For the text-containing cell, return its midpoint in [x, y] coordinate format. 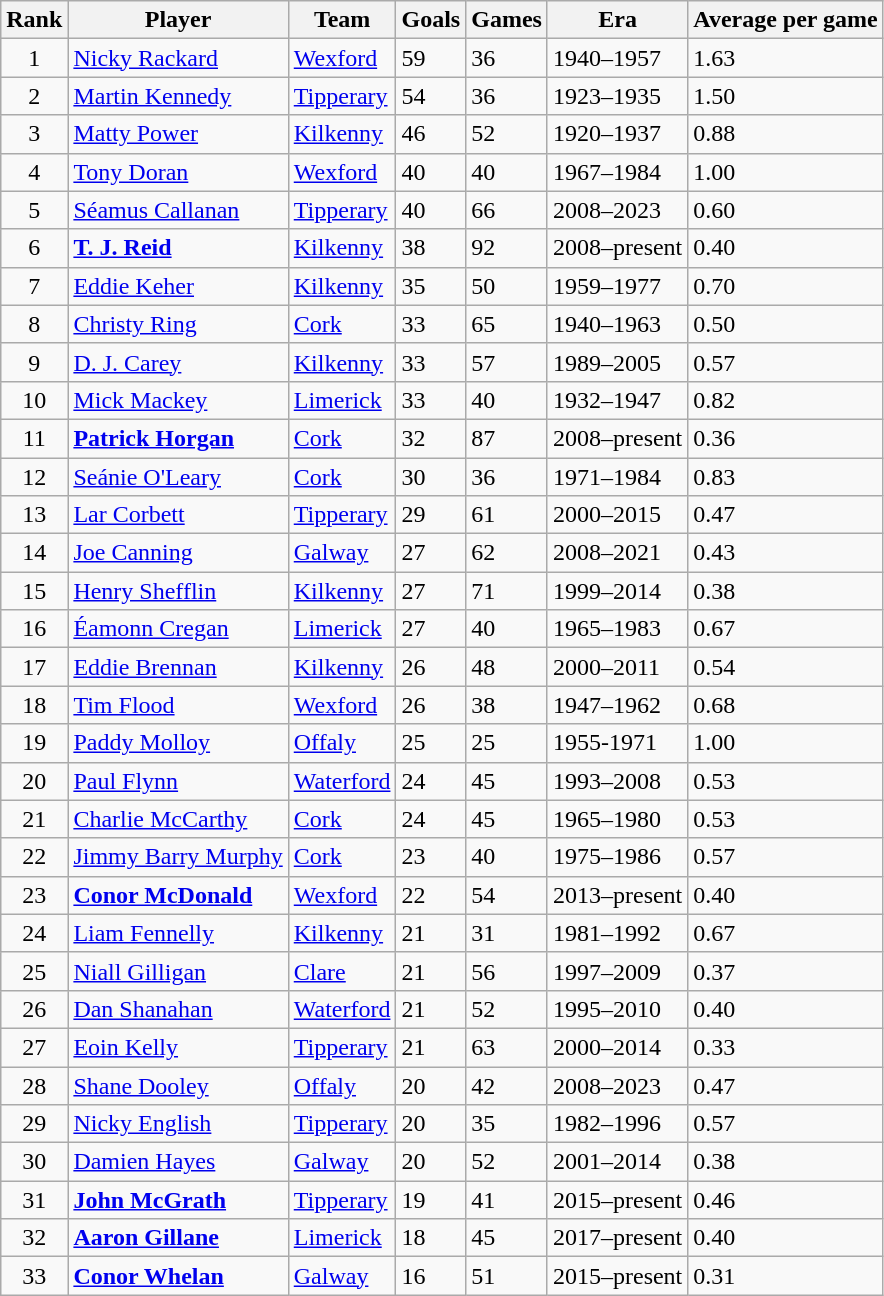
0.31 [786, 1276]
1 [34, 58]
48 [507, 667]
Clare [342, 971]
65 [507, 324]
2017–present [617, 1238]
87 [507, 438]
6 [34, 248]
D. J. Carey [178, 362]
2013–present [617, 895]
1982–1996 [617, 1124]
Matty Power [178, 134]
Damien Hayes [178, 1162]
1940–1957 [617, 58]
0.82 [786, 400]
Eddie Keher [178, 286]
12 [34, 477]
Joe Canning [178, 553]
1993–2008 [617, 781]
Martin Kennedy [178, 96]
1997–2009 [617, 971]
2000–2014 [617, 1047]
Jimmy Barry Murphy [178, 857]
5 [34, 210]
7 [34, 286]
Aaron Gillane [178, 1238]
John McGrath [178, 1200]
Shane Dooley [178, 1085]
Charlie McCarthy [178, 819]
0.46 [786, 1200]
8 [34, 324]
Liam Fennelly [178, 933]
0.33 [786, 1047]
Lar Corbett [178, 515]
Seánie O'Leary [178, 477]
50 [507, 286]
Mick Mackey [178, 400]
71 [507, 591]
0.68 [786, 705]
14 [34, 553]
Niall Gilligan [178, 971]
2000–2015 [617, 515]
Rank [34, 20]
Tim Flood [178, 705]
2008–2021 [617, 553]
Eddie Brennan [178, 667]
Goals [431, 20]
11 [34, 438]
Tony Doran [178, 172]
1932–1947 [617, 400]
10 [34, 400]
1.50 [786, 96]
Era [617, 20]
Christy Ring [178, 324]
Games [507, 20]
1971–1984 [617, 477]
Team [342, 20]
1965–1983 [617, 629]
42 [507, 1085]
41 [507, 1200]
0.43 [786, 553]
1923–1935 [617, 96]
1989–2005 [617, 362]
1975–1986 [617, 857]
63 [507, 1047]
0.54 [786, 667]
2000–2011 [617, 667]
Nicky English [178, 1124]
13 [34, 515]
66 [507, 210]
57 [507, 362]
3 [34, 134]
9 [34, 362]
Nicky Rackard [178, 58]
1965–1980 [617, 819]
Paul Flynn [178, 781]
1940–1963 [617, 324]
Séamus Callanan [178, 210]
0.88 [786, 134]
Henry Shefflin [178, 591]
1995–2010 [617, 1009]
0.70 [786, 286]
0.50 [786, 324]
Dan Shanahan [178, 1009]
Paddy Molloy [178, 743]
92 [507, 248]
51 [507, 1276]
1920–1937 [617, 134]
2 [34, 96]
15 [34, 591]
1947–1962 [617, 705]
T. J. Reid [178, 248]
1981–1992 [617, 933]
0.37 [786, 971]
46 [431, 134]
0.60 [786, 210]
0.36 [786, 438]
Eoin Kelly [178, 1047]
56 [507, 971]
59 [431, 58]
28 [34, 1085]
1959–1977 [617, 286]
Player [178, 20]
61 [507, 515]
Conor Whelan [178, 1276]
2001–2014 [617, 1162]
4 [34, 172]
1955-1971 [617, 743]
62 [507, 553]
Patrick Horgan [178, 438]
1999–2014 [617, 591]
Average per game [786, 20]
Éamonn Cregan [178, 629]
Conor McDonald [178, 895]
17 [34, 667]
0.83 [786, 477]
1.63 [786, 58]
1967–1984 [617, 172]
